Find where the given text appears and provide that cell's center as [X, Y] coordinate. 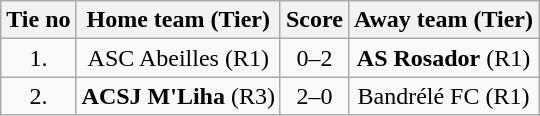
Tie no [38, 20]
Away team (Tier) [443, 20]
Score [314, 20]
ACSJ M'Liha (R3) [178, 96]
Home team (Tier) [178, 20]
ASC Abeilles (R1) [178, 58]
AS Rosador (R1) [443, 58]
1. [38, 58]
Bandrélé FC (R1) [443, 96]
0–2 [314, 58]
2. [38, 96]
2–0 [314, 96]
